Scan for the cell matching the given text and deliver its [x, y] coordinate at center. 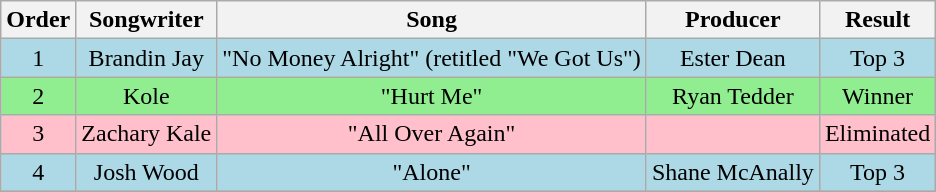
1 [38, 58]
Songwriter [146, 20]
Order [38, 20]
Ryan Tedder [732, 96]
Kole [146, 96]
"Hurt Me" [432, 96]
Zachary Kale [146, 134]
Shane McAnally [732, 172]
4 [38, 172]
"No Money Alright" (retitled "We Got Us") [432, 58]
Winner [877, 96]
"All Over Again" [432, 134]
Ester Dean [732, 58]
Result [877, 20]
Eliminated [877, 134]
Josh Wood [146, 172]
3 [38, 134]
Brandin Jay [146, 58]
2 [38, 96]
Producer [732, 20]
"Alone" [432, 172]
Song [432, 20]
